Extract the (X, Y) coordinate from the center of the cell holding the provided text.  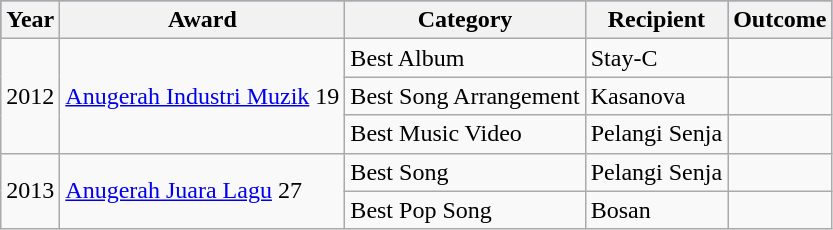
Best Song Arrangement (465, 96)
Best Song (465, 172)
Best Music Video (465, 134)
Stay-C (656, 58)
2013 (30, 191)
Bosan (656, 210)
Anugerah Industri Muzik 19 (202, 96)
2012 (30, 96)
Best Album (465, 58)
Category (465, 20)
Outcome (780, 20)
Recipient (656, 20)
Award (202, 20)
Best Pop Song (465, 210)
Anugerah Juara Lagu 27 (202, 191)
Year (30, 20)
Kasanova (656, 96)
